Output the [X, Y] coordinate of the center of the cell containing the given text.  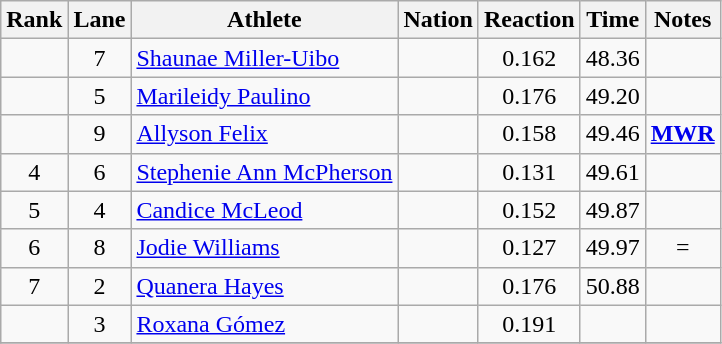
Notes [682, 20]
0.191 [529, 324]
Quanera Hayes [264, 286]
MWR [682, 134]
Roxana Gómez [264, 324]
Marileidy Paulino [264, 96]
0.131 [529, 172]
49.97 [612, 248]
0.152 [529, 210]
49.20 [612, 96]
48.36 [612, 58]
Allyson Felix [264, 134]
Rank [34, 20]
Jodie Williams [264, 248]
0.158 [529, 134]
2 [100, 286]
49.61 [612, 172]
= [682, 248]
0.127 [529, 248]
Athlete [264, 20]
Lane [100, 20]
49.46 [612, 134]
Shaunae Miller-Uibo [264, 58]
Candice McLeod [264, 210]
Stephenie Ann McPherson [264, 172]
49.87 [612, 210]
Time [612, 20]
50.88 [612, 286]
9 [100, 134]
Reaction [529, 20]
Nation [438, 20]
8 [100, 248]
3 [100, 324]
0.162 [529, 58]
